Determine the [x, y] coordinate at the center of the cell enclosing the given text.  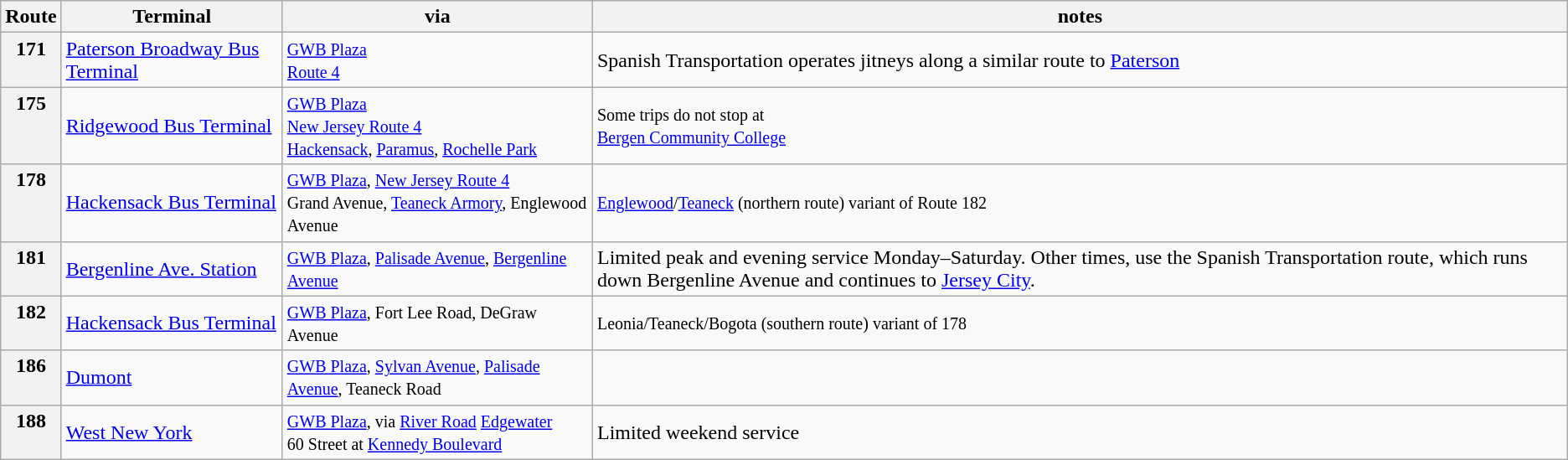
GWB PlazaNew Jersey Route 4Hackensack, Paramus, Rochelle Park [437, 126]
GWB Plaza, Sylvan Avenue, Palisade Avenue, Teaneck Road [437, 377]
via [437, 17]
Terminal [172, 17]
Route [31, 17]
GWB Plaza, via River Road Edgewater60 Street at Kennedy Boulevard [437, 432]
GWB Plaza, New Jersey Route 4Grand Avenue, Teaneck Armory, Englewood Avenue [437, 203]
Some trips do not stop atBergen Community College [1080, 126]
178 [31, 203]
188 [31, 432]
182 [31, 323]
Spanish Transportation operates jitneys along a similar route to Paterson [1080, 60]
171 [31, 60]
West New York [172, 432]
Bergenline Ave. Station [172, 268]
Paterson Broadway Bus Terminal [172, 60]
Limited weekend service [1080, 432]
Dumont [172, 377]
Englewood/Teaneck (northern route) variant of Route 182 [1080, 203]
Ridgewood Bus Terminal [172, 126]
186 [31, 377]
notes [1080, 17]
Leonia/Teaneck/Bogota (southern route) variant of 178 [1080, 323]
GWB Plaza, Palisade Avenue, Bergenline Avenue [437, 268]
175 [31, 126]
GWB Plaza, Fort Lee Road, DeGraw Avenue [437, 323]
181 [31, 268]
GWB PlazaRoute 4 [437, 60]
